Provide the (X, Y) coordinate of the cell's center where the given text is located.  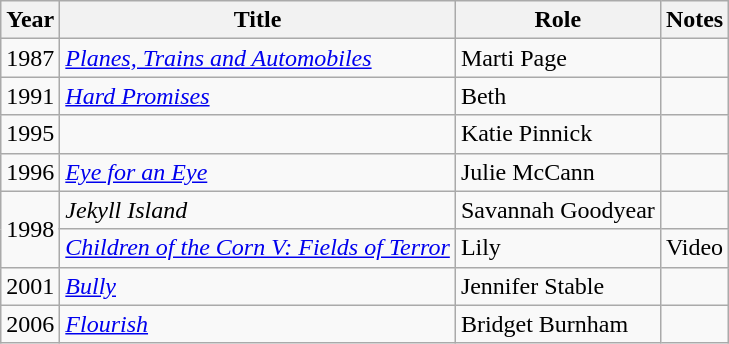
Video (694, 248)
1998 (30, 229)
Role (558, 20)
1995 (30, 134)
Title (258, 20)
Katie Pinnick (558, 134)
Marti Page (558, 58)
Lily (558, 248)
Bridget Burnham (558, 324)
Hard Promises (258, 96)
1996 (30, 172)
Jekyll Island (258, 210)
Children of the Corn V: Fields of Terror (258, 248)
Jennifer Stable (558, 286)
2006 (30, 324)
Eye for an Eye (258, 172)
Planes, Trains and Automobiles (258, 58)
Savannah Goodyear (558, 210)
1991 (30, 96)
Flourish (258, 324)
1987 (30, 58)
Julie McCann (558, 172)
Year (30, 20)
2001 (30, 286)
Notes (694, 20)
Bully (258, 286)
Beth (558, 96)
